Search for the cell housing the specified text and yield its (x, y) center coordinate. 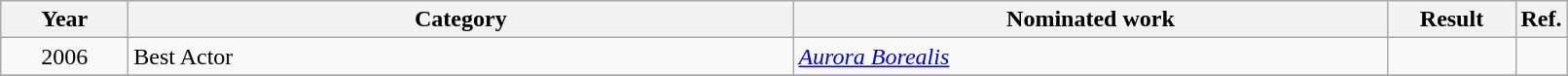
Result (1452, 19)
Best Actor (461, 57)
2006 (64, 57)
Ref. (1542, 19)
Year (64, 19)
Nominated work (1090, 19)
Category (461, 19)
Aurora Borealis (1090, 57)
